Return [x, y] of the center of cell containing provided text 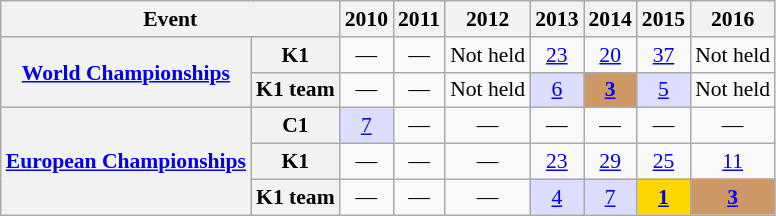
2012 [488, 19]
2010 [366, 19]
2011 [419, 19]
29 [610, 162]
6 [556, 90]
2015 [664, 19]
1 [664, 197]
4 [556, 197]
2014 [610, 19]
2013 [556, 19]
37 [664, 55]
World Championships [126, 72]
20 [610, 55]
European Championships [126, 162]
2016 [732, 19]
5 [664, 90]
25 [664, 162]
Event [170, 19]
C1 [296, 126]
11 [732, 162]
